Return (x, y) of the center of cell containing provided text 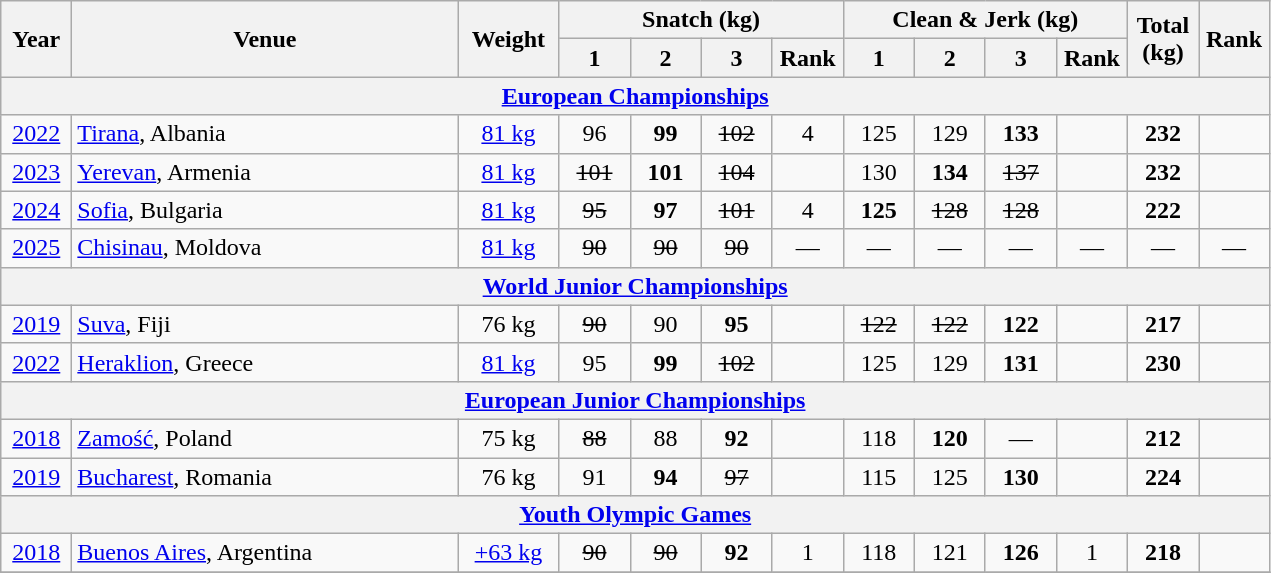
European Junior Championships (636, 400)
Sofia, Bulgaria (265, 210)
2023 (36, 172)
212 (1162, 438)
120 (950, 438)
224 (1162, 477)
75 kg (508, 438)
Tirana, Albania (265, 134)
133 (1020, 134)
91 (594, 477)
137 (1020, 172)
134 (950, 172)
131 (1020, 362)
Clean & Jerk (kg) (985, 20)
230 (1162, 362)
Weight (508, 39)
115 (878, 477)
Snatch (kg) (701, 20)
Bucharest, Romania (265, 477)
2025 (36, 248)
Chisinau, Moldova (265, 248)
Total(kg) (1162, 39)
Zamość, Poland (265, 438)
Suva, Fiji (265, 324)
96 (594, 134)
94 (666, 477)
Yerevan, Armenia (265, 172)
+63 kg (508, 553)
European Championships (636, 96)
217 (1162, 324)
Venue (265, 39)
Buenos Aires, Argentina (265, 553)
222 (1162, 210)
2024 (36, 210)
104 (736, 172)
Year (36, 39)
Heraklion, Greece (265, 362)
218 (1162, 553)
World Junior Championships (636, 286)
126 (1020, 553)
121 (950, 553)
Youth Olympic Games (636, 515)
